Find where the given text appears and provide that cell's center as (X, Y) coordinate. 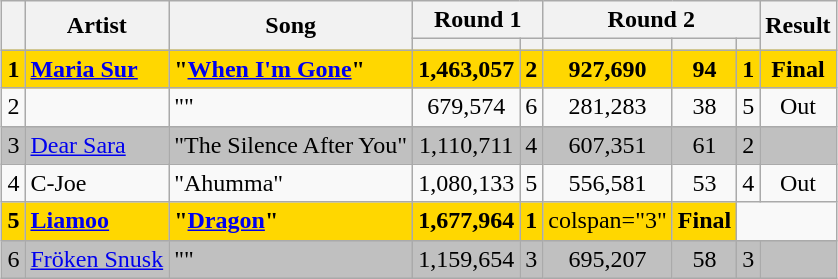
"The Silence After You" (291, 145)
Liamoo (97, 221)
53 (704, 183)
58 (704, 259)
"Ahumma" (291, 183)
"When I'm Gone" (291, 69)
1,677,964 (466, 221)
Maria Sur (97, 69)
Round 1 (478, 20)
Song (291, 26)
556,581 (608, 183)
927,690 (608, 69)
Round 2 (652, 20)
1,159,654 (466, 259)
C-Joe (97, 183)
679,574 (466, 107)
Result (798, 26)
607,351 (608, 145)
1,110,711 (466, 145)
Fröken Snusk (97, 259)
61 (704, 145)
94 (704, 69)
Artist (97, 26)
38 (704, 107)
"Dragon" (291, 221)
1,463,057 (466, 69)
Dear Sara (97, 145)
colspan="3" (608, 221)
695,207 (608, 259)
1,080,133 (466, 183)
281,283 (608, 107)
